Return the [X, Y] coordinate for the center point of the cell that contains the specified text.  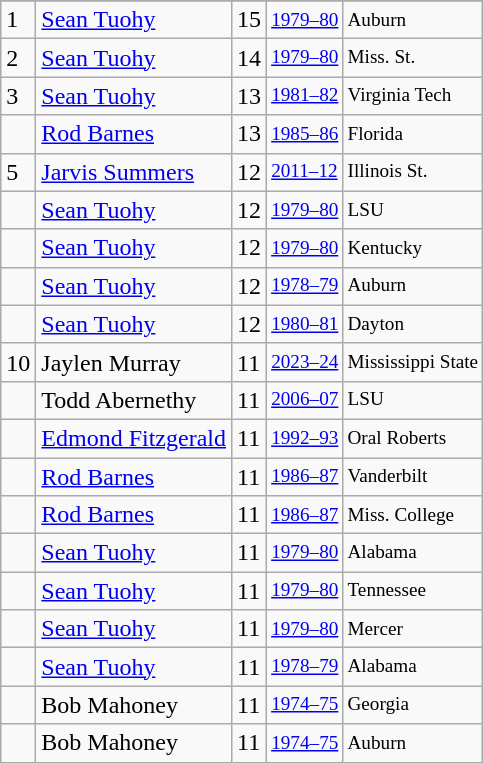
Miss. St. [413, 58]
1985–86 [305, 134]
14 [250, 58]
Edmond Fitzgerald [134, 438]
5 [18, 172]
2023–24 [305, 362]
15 [250, 20]
Illinois St. [413, 172]
Kentucky [413, 248]
Oral Roberts [413, 438]
Florida [413, 134]
Mississippi State [413, 362]
1992–93 [305, 438]
Miss. College [413, 515]
Virginia Tech [413, 96]
2 [18, 58]
1 [18, 20]
Georgia [413, 705]
Dayton [413, 324]
Jaylen Murray [134, 362]
Jarvis Summers [134, 172]
2011–12 [305, 172]
1980–81 [305, 324]
Vanderbilt [413, 477]
10 [18, 362]
Tennessee [413, 591]
Mercer [413, 629]
Todd Abernethy [134, 400]
2006–07 [305, 400]
1981–82 [305, 96]
3 [18, 96]
